Return [x, y] of the center of cell containing provided text 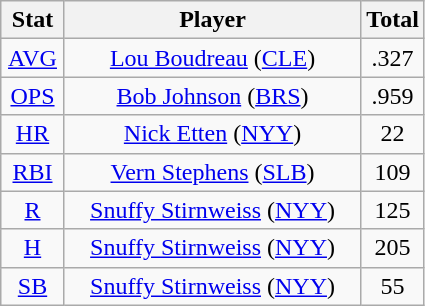
125 [393, 210]
22 [393, 134]
Total [393, 20]
OPS [33, 96]
Lou Boudreau (CLE) [212, 58]
R [33, 210]
.959 [393, 96]
H [33, 248]
Bob Johnson (BRS) [212, 96]
Vern Stephens (SLB) [212, 172]
AVG [33, 58]
Nick Etten (NYY) [212, 134]
.327 [393, 58]
55 [393, 286]
205 [393, 248]
Player [212, 20]
Stat [33, 20]
RBI [33, 172]
SB [33, 286]
109 [393, 172]
HR [33, 134]
